Locate the cell with the specified text and output its [X, Y] center coordinate. 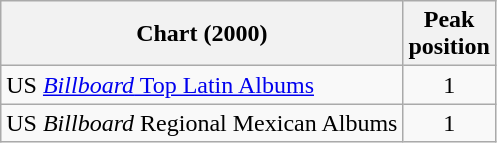
US Billboard Top Latin Albums [202, 85]
Peakposition [449, 34]
US Billboard Regional Mexican Albums [202, 123]
Chart (2000) [202, 34]
